Return the [X, Y] coordinate for the center point of the cell that contains the specified text.  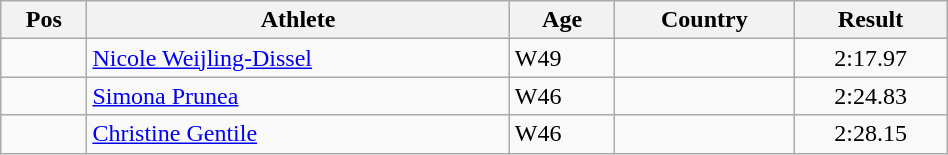
Athlete [298, 20]
Result [870, 20]
2:17.97 [870, 58]
W49 [562, 58]
Age [562, 20]
Pos [44, 20]
Nicole Weijling-Dissel [298, 58]
2:24.83 [870, 96]
Christine Gentile [298, 134]
Simona Prunea [298, 96]
2:28.15 [870, 134]
Country [704, 20]
